Search for the cell housing the specified text and yield its (x, y) center coordinate. 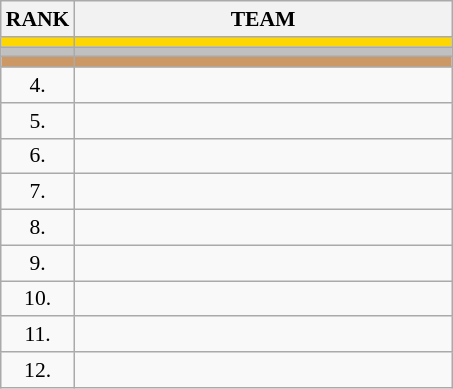
11. (38, 335)
8. (38, 228)
4. (38, 85)
6. (38, 156)
5. (38, 121)
RANK (38, 19)
12. (38, 370)
9. (38, 263)
10. (38, 299)
7. (38, 192)
TEAM (262, 19)
